Provide the [X, Y] coordinate of the cell's center where the given text is located.  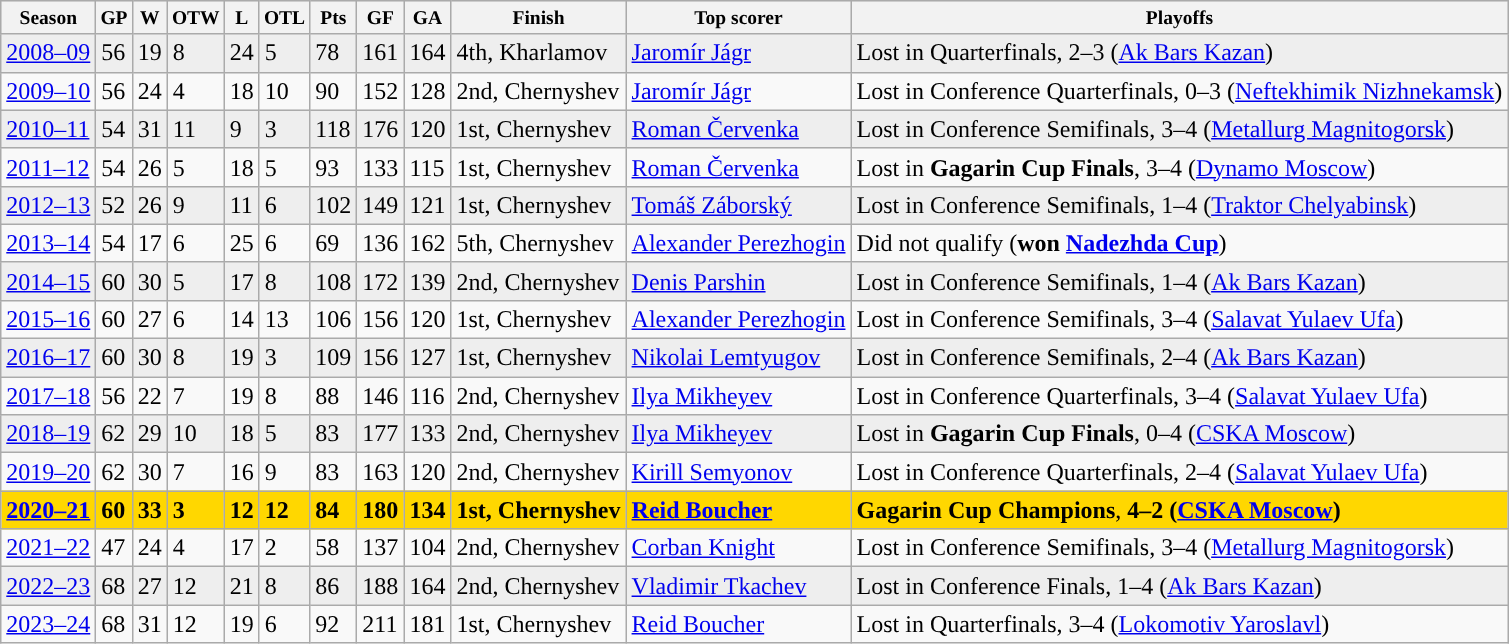
Lost in Conference Finals, 1–4 (Ak Bars Kazan) [1180, 586]
211 [380, 624]
16 [242, 472]
2013–14 [48, 243]
Lost in Gagarin Cup Finals, 0–4 (CSKA Moscow) [1180, 434]
Kirill Semyonov [738, 472]
Nikolai Lemtyugov [738, 358]
118 [334, 129]
Top scorer [738, 18]
137 [380, 548]
163 [380, 472]
GP [114, 18]
177 [380, 434]
2009–10 [48, 91]
102 [334, 205]
115 [428, 167]
2021–22 [48, 548]
2015–16 [48, 319]
Season [48, 18]
88 [334, 396]
58 [334, 548]
172 [380, 281]
GF [380, 18]
47 [114, 548]
90 [334, 91]
146 [380, 396]
Lost in Quarterfinals, 3–4 (Lokomotiv Yaroslavl) [1180, 624]
109 [334, 358]
2016–17 [48, 358]
2022–23 [48, 586]
116 [428, 396]
2014–15 [48, 281]
162 [428, 243]
Vladimir Tkachev [738, 586]
Lost in Quarterfinals, 2–3 (Ak Bars Kazan) [1180, 53]
2023–24 [48, 624]
78 [334, 53]
14 [242, 319]
84 [334, 510]
21 [242, 586]
Gagarin Cup Champions, 4–2 (CSKA Moscow) [1180, 510]
OTL [284, 18]
5th, Chernyshev [538, 243]
92 [334, 624]
69 [334, 243]
Lost in Gagarin Cup Finals, 3–4 (Dynamo Moscow) [1180, 167]
108 [334, 281]
2008–09 [48, 53]
106 [334, 319]
2010–11 [48, 129]
2011–12 [48, 167]
Finish [538, 18]
152 [380, 91]
Lost in Conference Quarterfinals, 0–3 (Neftekhimik Nizhnekamsk) [1180, 91]
Lost in Conference Semifinals, 2–4 (Ak Bars Kazan) [1180, 358]
2012–13 [48, 205]
2019–20 [48, 472]
Lost in Conference Semifinals, 3–4 (Salavat Yulaev Ufa) [1180, 319]
121 [428, 205]
136 [380, 243]
180 [380, 510]
Corban Knight [738, 548]
2018–19 [48, 434]
181 [428, 624]
134 [428, 510]
22 [150, 396]
Pts [334, 18]
93 [334, 167]
Did not qualify (won Nadezhda Cup) [1180, 243]
L [242, 18]
176 [380, 129]
Lost in Conference Semifinals, 1–4 (Ak Bars Kazan) [1180, 281]
149 [380, 205]
128 [428, 91]
29 [150, 434]
2017–18 [48, 396]
Lost in Conference Quarterfinals, 3–4 (Salavat Yulaev Ufa) [1180, 396]
52 [114, 205]
86 [334, 586]
2 [284, 548]
W [150, 18]
GA [428, 18]
188 [380, 586]
139 [428, 281]
161 [380, 53]
Lost in Conference Quarterfinals, 2–4 (Salavat Yulaev Ufa) [1180, 472]
25 [242, 243]
13 [284, 319]
Playoffs [1180, 18]
33 [150, 510]
2020–21 [48, 510]
127 [428, 358]
4th, Kharlamov [538, 53]
104 [428, 548]
OTW [196, 18]
Tomáš Záborský [738, 205]
Lost in Conference Semifinals, 1–4 (Traktor Chelyabinsk) [1180, 205]
Denis Parshin [738, 281]
